Identify which cell holds the provided text, then report its (x, y) central coordinate. 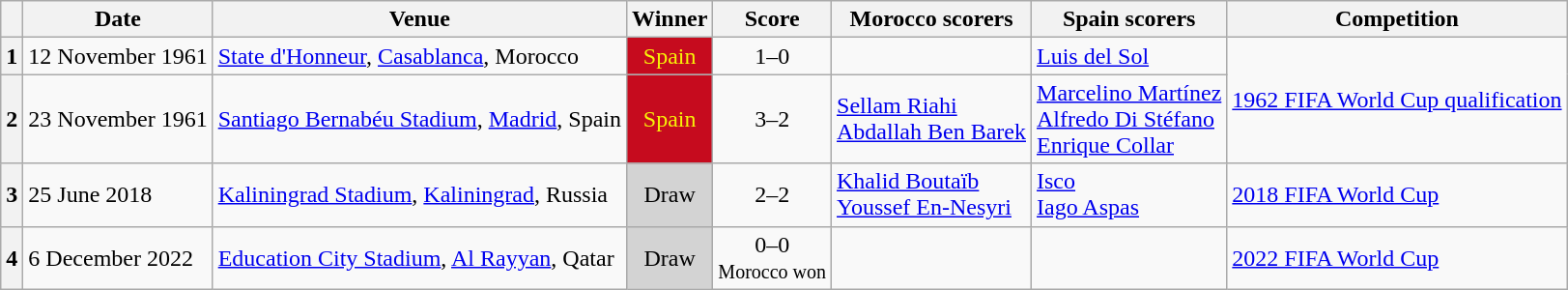
1962 FIFA World Cup qualification (1397, 101)
3–2 (773, 119)
Education City Stadium, Al Rayyan, Qatar (419, 257)
State d'Honneur, Casablanca, Morocco (419, 56)
Winner (670, 19)
Khalid Boutaïb Youssef En-Nesyri (931, 195)
Luis del Sol (1129, 56)
2022 FIFA World Cup (1397, 257)
Sellam Riahi Abdallah Ben Barek (931, 119)
Isco Iago Aspas (1129, 195)
2018 FIFA World Cup (1397, 195)
Competition (1397, 19)
2–2 (773, 195)
3 (12, 195)
Kaliningrad Stadium, Kaliningrad, Russia (419, 195)
25 June 2018 (118, 195)
Venue (419, 19)
12 November 1961 (118, 56)
Santiago Bernabéu Stadium, Madrid, Spain (419, 119)
6 December 2022 (118, 257)
Morocco scorers (931, 19)
23 November 1961 (118, 119)
1 (12, 56)
Marcelino Martínez Alfredo Di Stéfano Enrique Collar (1129, 119)
4 (12, 257)
Spain scorers (1129, 19)
Score (773, 19)
1–0 (773, 56)
0–0Morocco won (773, 257)
2 (12, 119)
Date (118, 19)
